Provide the [X, Y] coordinate of the cell's center where the given text is located.  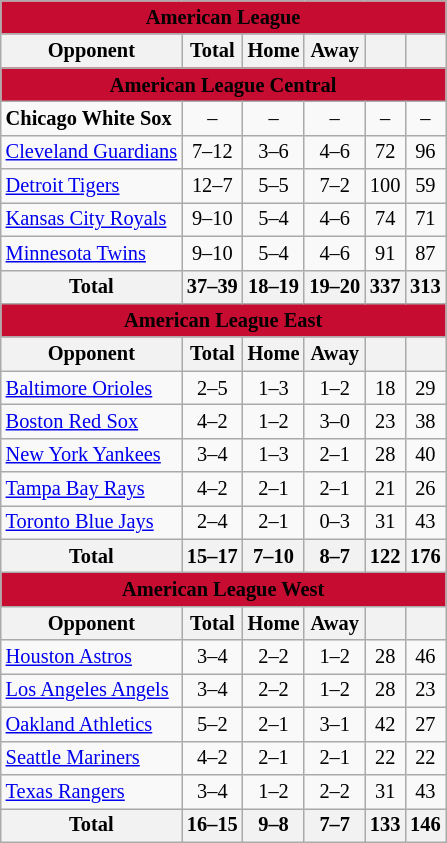
American League West [224, 589]
21 [385, 489]
Baltimore Orioles [92, 388]
3–1 [334, 724]
74 [385, 219]
19–20 [334, 287]
96 [425, 152]
Kansas City Royals [92, 219]
5–5 [274, 186]
46 [425, 657]
New York Yankees [92, 455]
71 [425, 219]
5–2 [212, 724]
American League Central [224, 85]
3–0 [334, 421]
72 [385, 152]
2–5 [212, 388]
26 [425, 489]
Minnesota Twins [92, 253]
0–3 [334, 522]
91 [385, 253]
87 [425, 253]
40 [425, 455]
Oakland Athletics [92, 724]
Texas Rangers [92, 791]
133 [385, 825]
38 [425, 421]
Los Angeles Angels [92, 690]
146 [425, 825]
Cleveland Guardians [92, 152]
Toronto Blue Jays [92, 522]
59 [425, 186]
100 [385, 186]
7–2 [334, 186]
7–7 [334, 825]
Seattle Mariners [92, 758]
Detroit Tigers [92, 186]
American League [224, 17]
18–19 [274, 287]
Houston Astros [92, 657]
27 [425, 724]
8–7 [334, 556]
12–7 [212, 186]
313 [425, 287]
9–8 [274, 825]
3–6 [274, 152]
122 [385, 556]
7–12 [212, 152]
337 [385, 287]
37–39 [212, 287]
18 [385, 388]
Chicago White Sox [92, 118]
16–15 [212, 825]
2–4 [212, 522]
Boston Red Sox [92, 421]
15–17 [212, 556]
American League East [224, 320]
7–10 [274, 556]
42 [385, 724]
Tampa Bay Rays [92, 489]
29 [425, 388]
176 [425, 556]
